Provide the [x, y] coordinate of the cell's center where the given text is located.  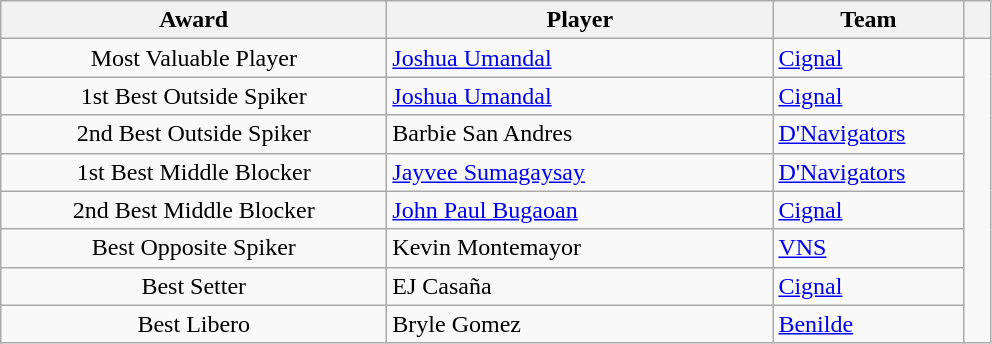
Best Opposite Spiker [194, 248]
1st Best Middle Blocker [194, 172]
Most Valuable Player [194, 58]
Player [580, 20]
Award [194, 20]
Best Libero [194, 324]
2nd Best Outside Spiker [194, 134]
Benilde [868, 324]
Bryle Gomez [580, 324]
EJ Casaña [580, 286]
John Paul Bugaoan [580, 210]
VNS [868, 248]
Team [868, 20]
2nd Best Middle Blocker [194, 210]
Kevin Montemayor [580, 248]
1st Best Outside Spiker [194, 96]
Best Setter [194, 286]
Jayvee Sumagaysay [580, 172]
Barbie San Andres [580, 134]
